For the text-containing cell, return its midpoint in [x, y] coordinate format. 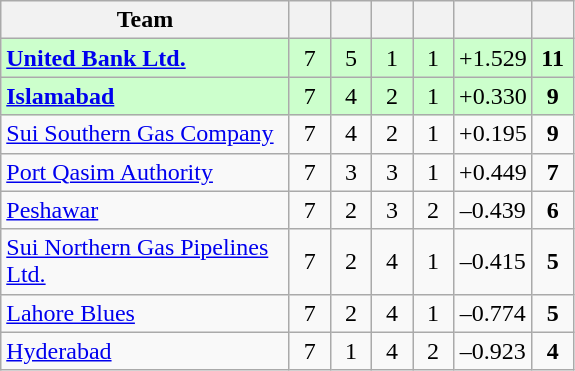
–0.415 [494, 262]
–0.774 [494, 313]
+1.529 [494, 58]
+0.195 [494, 134]
Lahore Blues [146, 313]
+0.449 [494, 172]
Team [146, 20]
+0.330 [494, 96]
–0.439 [494, 210]
Islamabad [146, 96]
Sui Southern Gas Company [146, 134]
Port Qasim Authority [146, 172]
Peshawar [146, 210]
11 [552, 58]
6 [552, 210]
–0.923 [494, 351]
United Bank Ltd. [146, 58]
Sui Northern Gas Pipelines Ltd. [146, 262]
Hyderabad [146, 351]
